Determine the (X, Y) coordinate at the center of the cell enclosing the given text.  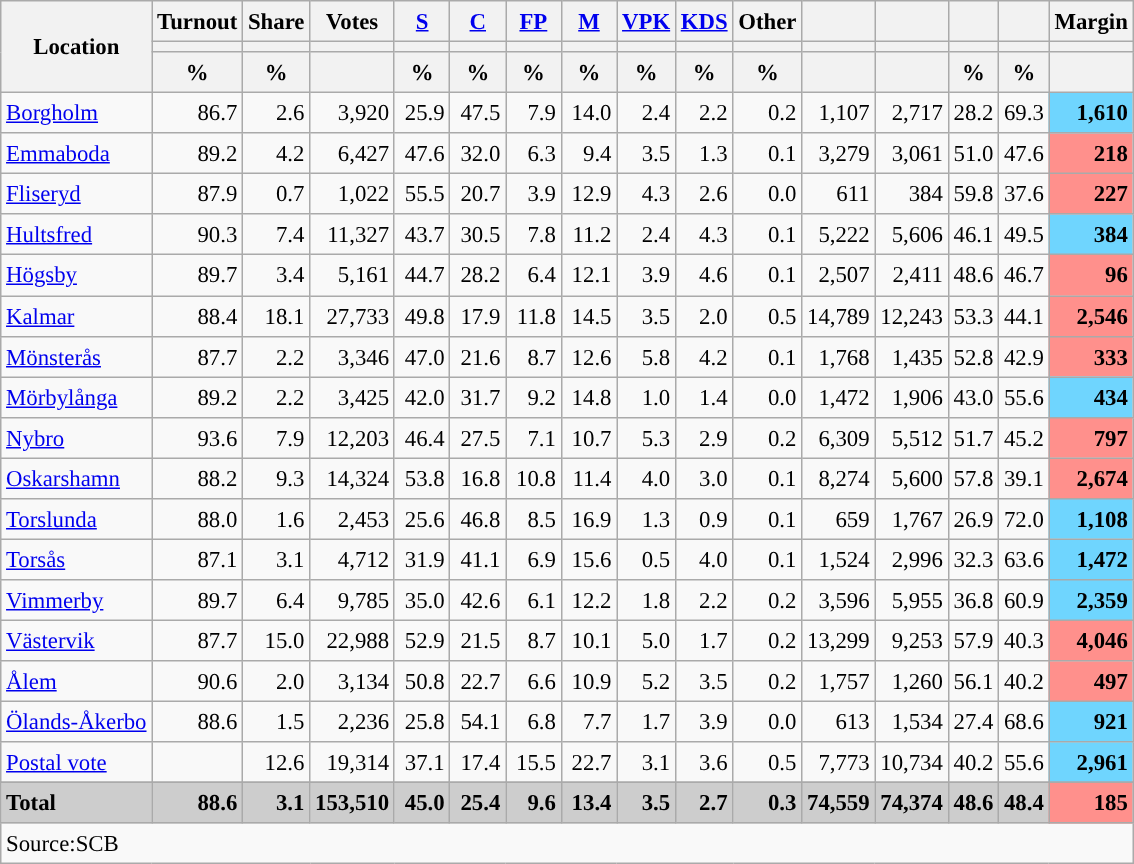
FP (534, 22)
497 (1091, 682)
2.7 (704, 804)
22,988 (352, 640)
2,453 (352, 520)
88.4 (198, 316)
659 (838, 520)
40.3 (1024, 640)
21.6 (478, 356)
Votes (352, 22)
M (589, 22)
25.9 (422, 114)
44.1 (1024, 316)
46.4 (422, 438)
12.9 (589, 194)
9.3 (276, 478)
Oskarshamn (76, 478)
Hultsfred (76, 234)
43.0 (973, 398)
0.3 (768, 804)
49.8 (422, 316)
3,134 (352, 682)
12.2 (589, 600)
VPK (646, 22)
16.8 (478, 478)
44.7 (422, 276)
Share (276, 22)
6.8 (534, 722)
27,733 (352, 316)
21.5 (478, 640)
15.5 (534, 762)
57.8 (973, 478)
5,955 (912, 600)
88.0 (198, 520)
25.6 (422, 520)
42.0 (422, 398)
5,606 (912, 234)
2,996 (912, 560)
37.6 (1024, 194)
42.9 (1024, 356)
14.0 (589, 114)
Margin (1091, 22)
1,108 (1091, 520)
27.5 (478, 438)
Postal vote (76, 762)
15.6 (589, 560)
47.0 (422, 356)
4,046 (1091, 640)
57.9 (973, 640)
9,253 (912, 640)
333 (1091, 356)
3,425 (352, 398)
Other (768, 22)
Högsby (76, 276)
797 (1091, 438)
87.9 (198, 194)
53.8 (422, 478)
8.5 (534, 520)
4,712 (352, 560)
2.9 (704, 438)
6.9 (534, 560)
C (478, 22)
15.0 (276, 640)
46.1 (973, 234)
1,757 (838, 682)
1,524 (838, 560)
1.6 (276, 520)
5,512 (912, 438)
49.5 (1024, 234)
6.1 (534, 600)
41.1 (478, 560)
11.8 (534, 316)
12,243 (912, 316)
2,961 (1091, 762)
Total (76, 804)
6.3 (534, 154)
56.1 (973, 682)
1,107 (838, 114)
12,203 (352, 438)
74,559 (838, 804)
7.4 (276, 234)
Västervik (76, 640)
55.5 (422, 194)
Location (76, 47)
20.7 (478, 194)
3.6 (704, 762)
6,309 (838, 438)
14.8 (589, 398)
6.6 (534, 682)
2,236 (352, 722)
39.1 (1024, 478)
6,427 (352, 154)
26.9 (973, 520)
69.3 (1024, 114)
1,768 (838, 356)
Ölands-Åkerbo (76, 722)
3,279 (838, 154)
613 (838, 722)
218 (1091, 154)
Source:SCB (567, 844)
27.4 (973, 722)
53.3 (973, 316)
5.3 (646, 438)
51.7 (973, 438)
Mönsterås (76, 356)
1,022 (352, 194)
45.0 (422, 804)
3.0 (704, 478)
43.7 (422, 234)
48.4 (1024, 804)
1,767 (912, 520)
32.3 (973, 560)
0.7 (276, 194)
2,717 (912, 114)
87.1 (198, 560)
25.8 (422, 722)
S (422, 22)
68.6 (1024, 722)
1.8 (646, 600)
7.8 (534, 234)
3,920 (352, 114)
5,222 (838, 234)
11,327 (352, 234)
3,346 (352, 356)
46.8 (478, 520)
45.2 (1024, 438)
31.9 (422, 560)
5.8 (646, 356)
13,299 (838, 640)
11.4 (589, 478)
Vimmerby (76, 600)
Nybro (76, 438)
10,734 (912, 762)
0.9 (704, 520)
Torsås (76, 560)
13.4 (589, 804)
51.0 (973, 154)
19,314 (352, 762)
36.8 (973, 600)
46.7 (1024, 276)
2,411 (912, 276)
Torslunda (76, 520)
17.4 (478, 762)
2,546 (1091, 316)
54.1 (478, 722)
31.7 (478, 398)
Emmaboda (76, 154)
42.6 (478, 600)
2,507 (838, 276)
63.6 (1024, 560)
2,359 (1091, 600)
8,274 (838, 478)
7.1 (534, 438)
93.6 (198, 438)
1.4 (704, 398)
72.0 (1024, 520)
52.9 (422, 640)
10.1 (589, 640)
5.0 (646, 640)
12.1 (589, 276)
3,061 (912, 154)
59.8 (973, 194)
9.2 (534, 398)
Turnout (198, 22)
1,534 (912, 722)
1,610 (1091, 114)
Mörbylånga (76, 398)
18.1 (276, 316)
14.5 (589, 316)
Kalmar (76, 316)
9.4 (589, 154)
227 (1091, 194)
7.7 (589, 722)
10.9 (589, 682)
Borgholm (76, 114)
52.8 (973, 356)
86.7 (198, 114)
9.6 (534, 804)
4.6 (704, 276)
47.5 (478, 114)
185 (1091, 804)
Ålem (76, 682)
921 (1091, 722)
14,324 (352, 478)
611 (838, 194)
5.2 (646, 682)
10.7 (589, 438)
74,374 (912, 804)
37.1 (422, 762)
60.9 (1024, 600)
3,596 (838, 600)
11.2 (589, 234)
7,773 (838, 762)
1.5 (276, 722)
2,674 (1091, 478)
1,260 (912, 682)
1.0 (646, 398)
434 (1091, 398)
153,510 (352, 804)
17.9 (478, 316)
9,785 (352, 600)
16.9 (589, 520)
3.4 (276, 276)
50.8 (422, 682)
1,906 (912, 398)
14,789 (838, 316)
25.4 (478, 804)
96 (1091, 276)
30.5 (478, 234)
1,435 (912, 356)
90.3 (198, 234)
32.0 (478, 154)
88.2 (198, 478)
35.0 (422, 600)
10.8 (534, 478)
5,600 (912, 478)
KDS (704, 22)
Fliseryd (76, 194)
90.6 (198, 682)
5,161 (352, 276)
